Find where the given text appears and provide that cell's center as [X, Y] coordinate. 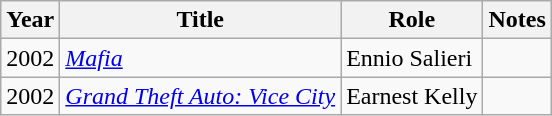
Grand Theft Auto: Vice City [200, 96]
Notes [517, 20]
Earnest Kelly [412, 96]
Year [30, 20]
Title [200, 20]
Role [412, 20]
Mafia [200, 58]
Ennio Salieri [412, 58]
